Pinpoint the cell where the given text exists, returning its (x, y) midpoint coordinate. 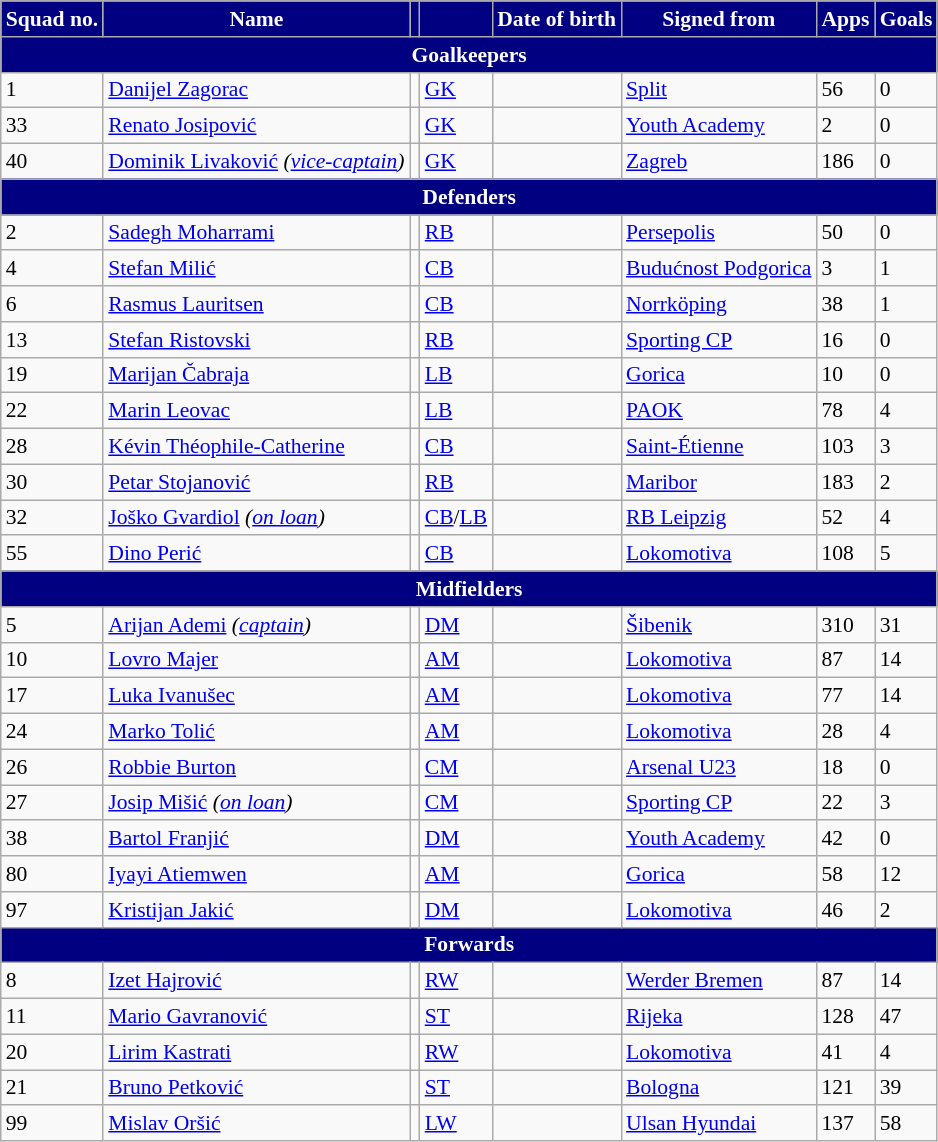
20 (52, 1052)
Dino Perić (256, 554)
183 (845, 482)
Werder Bremen (718, 981)
Šibenik (718, 625)
Sadegh Moharrami (256, 233)
Persepolis (718, 233)
Kristijan Jakić (256, 910)
Lovro Majer (256, 660)
Goalkeepers (470, 55)
Danijel Zagorac (256, 90)
CB/LB (456, 518)
128 (845, 1017)
55 (52, 554)
Date of birth (556, 19)
Iyayi Atiemwen (256, 874)
Izet Hajrović (256, 981)
Renato Josipović (256, 126)
11 (52, 1017)
Arijan Ademi (captain) (256, 625)
Midfielders (470, 589)
108 (845, 554)
21 (52, 1088)
Bruno Petković (256, 1088)
42 (845, 839)
121 (845, 1088)
Apps (845, 19)
Norrköping (718, 304)
30 (52, 482)
52 (845, 518)
32 (52, 518)
16 (845, 340)
Goals (906, 19)
Squad no. (52, 19)
Maribor (718, 482)
77 (845, 696)
80 (52, 874)
Bologna (718, 1088)
99 (52, 1124)
Budućnost Podgorica (718, 269)
8 (52, 981)
186 (845, 162)
Robbie Burton (256, 767)
31 (906, 625)
Mario Gavranović (256, 1017)
Marijan Čabraja (256, 375)
LW (456, 1124)
Stefan Milić (256, 269)
Forwards (470, 945)
19 (52, 375)
47 (906, 1017)
Rasmus Lauritsen (256, 304)
Zagreb (718, 162)
39 (906, 1088)
40 (52, 162)
18 (845, 767)
Signed from (718, 19)
17 (52, 696)
Marin Leovac (256, 411)
Marko Tolić (256, 732)
Defenders (470, 197)
97 (52, 910)
50 (845, 233)
137 (845, 1124)
41 (845, 1052)
78 (845, 411)
310 (845, 625)
Arsenal U23 (718, 767)
Bartol Franjić (256, 839)
Petar Stojanović (256, 482)
Saint-Étienne (718, 447)
33 (52, 126)
PAOK (718, 411)
27 (52, 803)
103 (845, 447)
Rijeka (718, 1017)
Luka Ivanušec (256, 696)
12 (906, 874)
Split (718, 90)
6 (52, 304)
13 (52, 340)
Joško Gvardiol (on loan) (256, 518)
Stefan Ristovski (256, 340)
RB Leipzig (718, 518)
Name (256, 19)
Josip Mišić (on loan) (256, 803)
Lirim Kastrati (256, 1052)
24 (52, 732)
56 (845, 90)
Ulsan Hyundai (718, 1124)
Dominik Livaković (vice-captain) (256, 162)
46 (845, 910)
Kévin Théophile-Catherine (256, 447)
26 (52, 767)
Mislav Oršić (256, 1124)
